Identify which cell holds the provided text, then report its [X, Y] central coordinate. 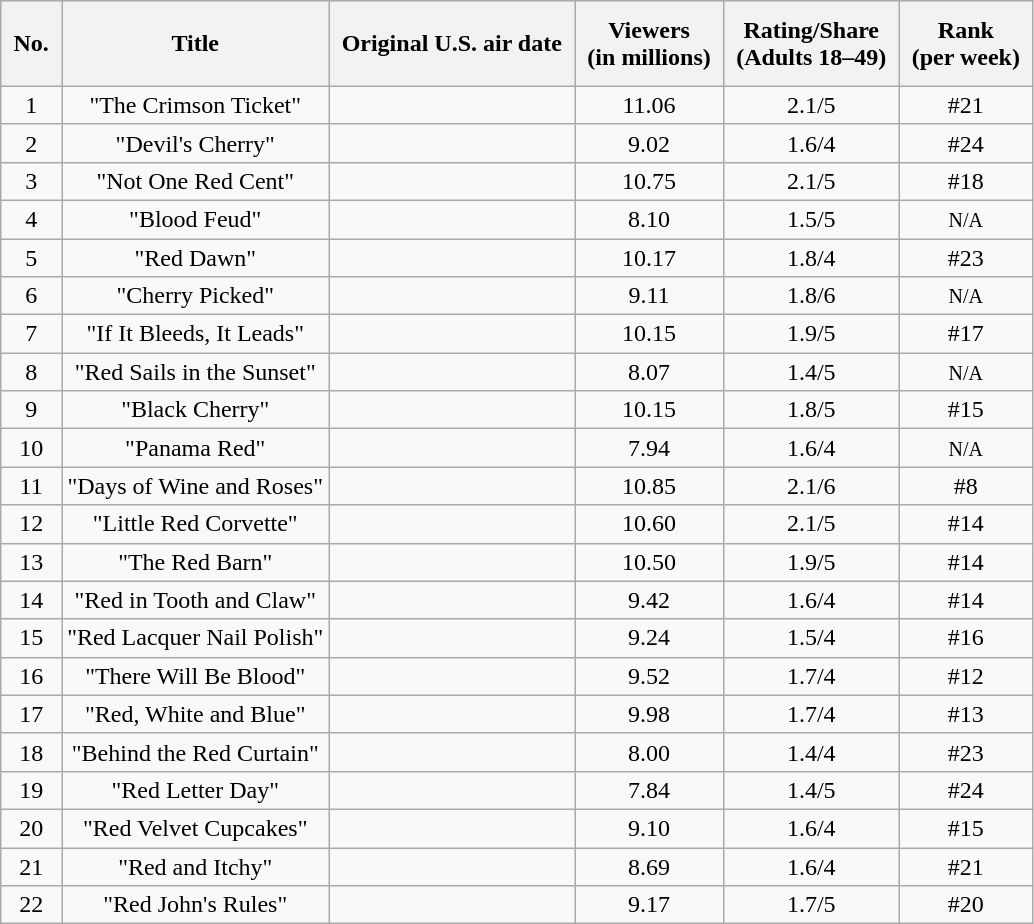
11 [32, 486]
2 [32, 143]
"Cherry Picked" [196, 296]
#8 [966, 486]
"Black Cherry" [196, 410]
"Red Dawn" [196, 257]
#16 [966, 638]
10.60 [650, 524]
9.11 [650, 296]
1.8/5 [811, 410]
9.52 [650, 676]
8.69 [650, 867]
"Red Sails in the Sunset" [196, 372]
Rank(per week) [966, 44]
#13 [966, 714]
21 [32, 867]
3 [32, 181]
14 [32, 600]
9 [32, 410]
6 [32, 296]
"Blood Feud" [196, 219]
1.8/6 [811, 296]
22 [32, 905]
"Devil's Cherry" [196, 143]
#20 [966, 905]
"Days of Wine and Roses" [196, 486]
"Red Letter Day" [196, 790]
10.75 [650, 181]
12 [32, 524]
7.84 [650, 790]
"If It Bleeds, It Leads" [196, 334]
"Red, White and Blue" [196, 714]
9.98 [650, 714]
"Red John's Rules" [196, 905]
"Behind the Red Curtain" [196, 752]
No. [32, 44]
8.00 [650, 752]
Original U.S. air date [452, 44]
7.94 [650, 448]
"Red and Itchy" [196, 867]
8.07 [650, 372]
10.85 [650, 486]
Rating/Share(Adults 18–49) [811, 44]
10 [32, 448]
"Red Velvet Cupcakes" [196, 828]
18 [32, 752]
7 [32, 334]
1.4/4 [811, 752]
9.10 [650, 828]
"Panama Red" [196, 448]
1.7/5 [811, 905]
"Not One Red Cent" [196, 181]
#12 [966, 676]
10.50 [650, 562]
"The Red Barn" [196, 562]
10.17 [650, 257]
13 [32, 562]
16 [32, 676]
"Red in Tooth and Claw" [196, 600]
9.02 [650, 143]
1.8/4 [811, 257]
4 [32, 219]
2.1/6 [811, 486]
1 [32, 105]
20 [32, 828]
#17 [966, 334]
Viewers(in millions) [650, 44]
17 [32, 714]
9.24 [650, 638]
Title [196, 44]
"There Will Be Blood" [196, 676]
5 [32, 257]
15 [32, 638]
1.5/5 [811, 219]
9.42 [650, 600]
19 [32, 790]
#18 [966, 181]
8 [32, 372]
"Little Red Corvette" [196, 524]
"Red Lacquer Nail Polish" [196, 638]
1.5/4 [811, 638]
"The Crimson Ticket" [196, 105]
11.06 [650, 105]
8.10 [650, 219]
9.17 [650, 905]
